Pinpoint the cell where the given text exists, returning its (X, Y) midpoint coordinate. 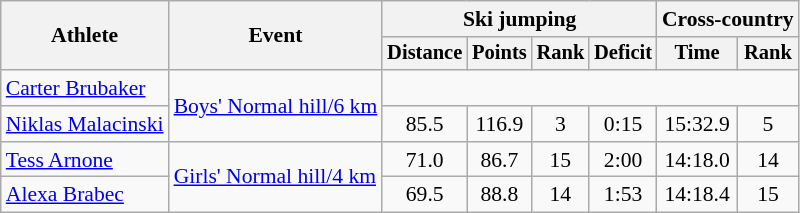
116.9 (499, 124)
Boys' Normal hill/6 km (276, 106)
Alexa Brabec (85, 195)
71.0 (424, 160)
88.8 (499, 195)
Niklas Malacinski (85, 124)
86.7 (499, 160)
3 (561, 124)
2:00 (623, 160)
14:18.4 (697, 195)
85.5 (424, 124)
Ski jumping (520, 19)
Deficit (623, 54)
Carter Brubaker (85, 88)
Cross-country (728, 19)
14:18.0 (697, 160)
Event (276, 36)
69.5 (424, 195)
15:32.9 (697, 124)
Time (697, 54)
Athlete (85, 36)
Tess Arnone (85, 160)
1:53 (623, 195)
Distance (424, 54)
5 (768, 124)
Girls' Normal hill/4 km (276, 178)
0:15 (623, 124)
Points (499, 54)
